Provide the [X, Y] coordinate of the cell's center where the given text is located.  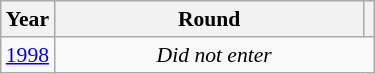
1998 [28, 55]
Round [209, 19]
Year [28, 19]
Did not enter [214, 55]
